Find where the given text appears and provide that cell's center as (x, y) coordinate. 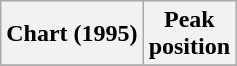
Peak position (189, 34)
Chart (1995) (72, 34)
